For the text-containing cell, return its midpoint in [x, y] coordinate format. 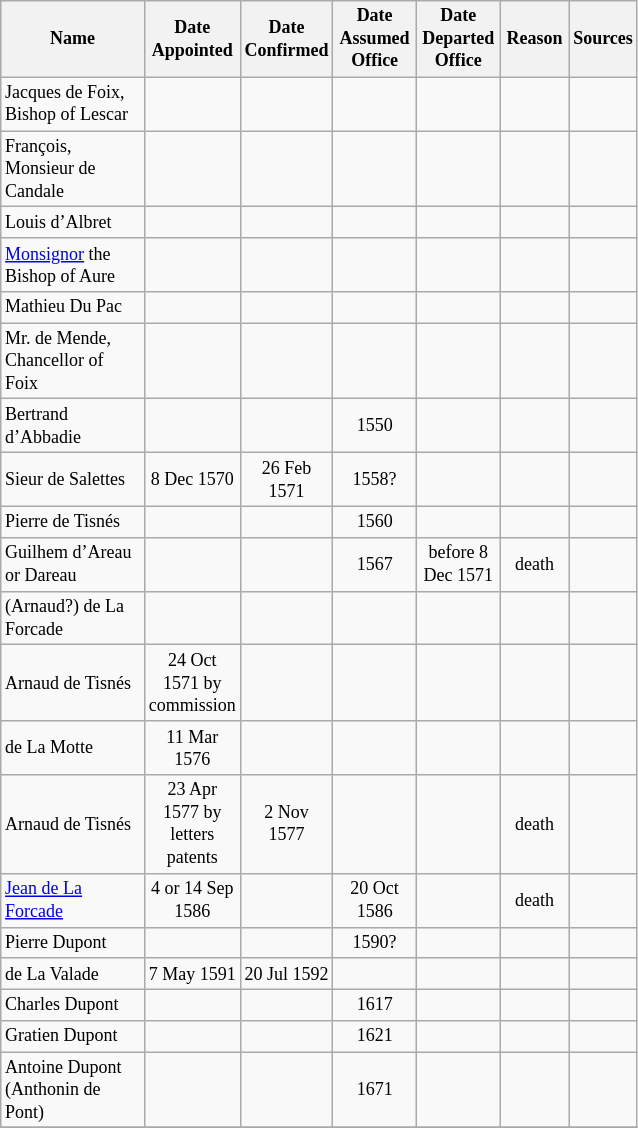
François, Monsieur de Candale [73, 169]
before 8 Dec 1571 [458, 564]
1567 [375, 564]
11 Mar 1576 [192, 748]
24 Oct 1571 by commission [192, 683]
1558? [375, 480]
1671 [375, 1090]
(Arnaud?) de La Forcade [73, 618]
20 Oct 1586 [375, 900]
Pierre Dupont [73, 942]
Sources [603, 39]
Gratien Dupont [73, 1036]
1621 [375, 1036]
Charles Dupont [73, 1004]
1617 [375, 1004]
8 Dec 1570 [192, 480]
Monsignor the Bishop of Aure [73, 265]
7 May 1591 [192, 974]
Sieur de Salettes [73, 480]
Jacques de Foix, Bishop of Lescar [73, 104]
Mathieu Du Pac [73, 308]
Guilhem d’Areau or Dareau [73, 564]
Mr. de Mende, Chancellor of Foix [73, 361]
Louis d’Albret [73, 222]
1560 [375, 522]
Date Appointed [192, 39]
de La Motte [73, 748]
Antoine Dupont (Anthonin de Pont) [73, 1090]
1550 [375, 426]
4 or 14 Sep 1586 [192, 900]
1590? [375, 942]
26 Feb 1571 [286, 480]
Date Departed Office [458, 39]
Pierre de Tisnés [73, 522]
de La Valade [73, 974]
Bertrand d’Abbadie [73, 426]
Name [73, 39]
2 Nov 1577 [286, 824]
Reason [534, 39]
Jean de La Forcade [73, 900]
Date Confirmed [286, 39]
23 Apr 1577 by letters patents [192, 824]
20 Jul 1592 [286, 974]
Date Assumed Office [375, 39]
